Locate the cell with the specified text and output its (X, Y) center coordinate. 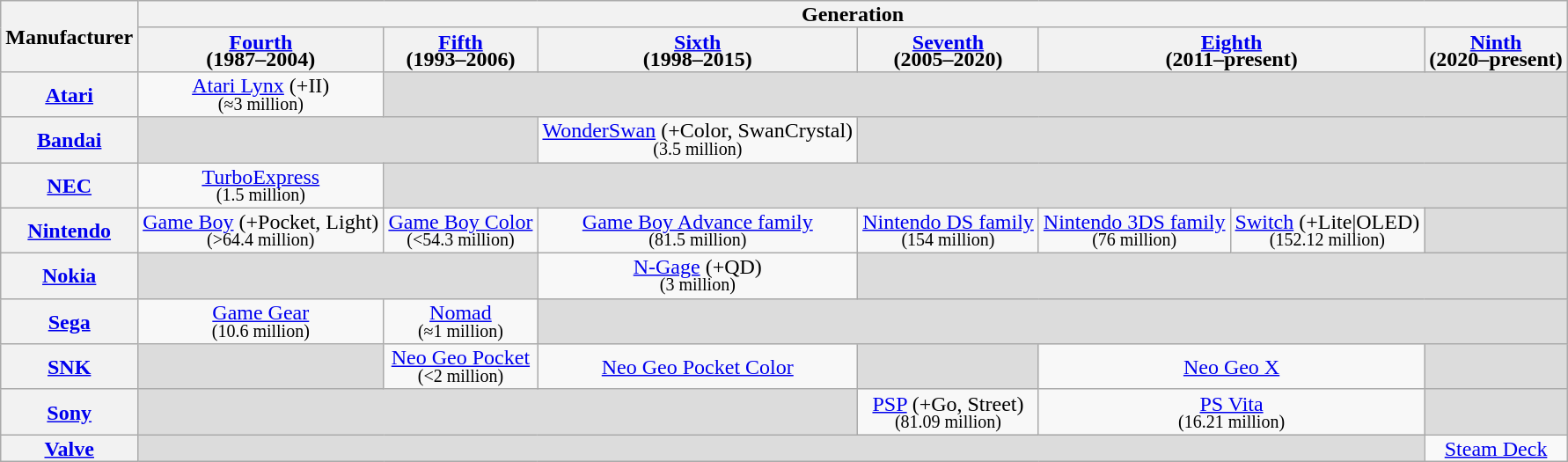
Sixth(1998–2015) (698, 49)
Fourth(1987–2004) (260, 49)
WonderSwan (+Color, SwanCrystal) (3.5 million) (698, 140)
Switch (+Lite|OLED) (152.12 million) (1327, 231)
Generation (854, 14)
Ninth(2020–present) (1496, 49)
PS Vita (16.21 million) (1231, 412)
Steam Deck (1496, 449)
Game Gear (10.6 million) (260, 321)
Nokia (70, 276)
Sega (70, 321)
Fifth(1993–2006) (461, 49)
Bandai (70, 140)
Game Boy (+Pocket, Light) (>64.4 million) (260, 231)
Game Boy Advance family (81.5 million) (698, 231)
Atari (70, 94)
Eighth(2011–present) (1231, 49)
NEC (70, 185)
Manufacturer (70, 37)
Game Boy Color (<54.3 million) (461, 231)
Nintendo 3DS family (76 million) (1134, 231)
Nomad (≈1 million) (461, 321)
Seventh(2005–2020) (949, 49)
Valve (70, 449)
N-Gage (+QD) (3 million) (698, 276)
Nintendo DS family (154 million) (949, 231)
SNK (70, 367)
Neo Geo X (1231, 367)
Neo Geo Pocket (<2 million) (461, 367)
Nintendo (70, 231)
Atari Lynx (+II) (≈3 million) (260, 94)
PSP (+Go, Street) (81.09 million) (949, 412)
Neo Geo Pocket Color (698, 367)
TurboExpress (1.5 million) (260, 185)
Sony (70, 412)
